Scan for the cell matching the given text and deliver its [X, Y] coordinate at center. 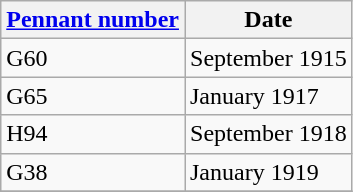
H94 [93, 134]
G65 [93, 96]
January 1919 [268, 172]
G60 [93, 58]
September 1918 [268, 134]
September 1915 [268, 58]
Pennant number [93, 20]
G38 [93, 172]
Date [268, 20]
January 1917 [268, 96]
